Return (X, Y) of the center of cell containing provided text 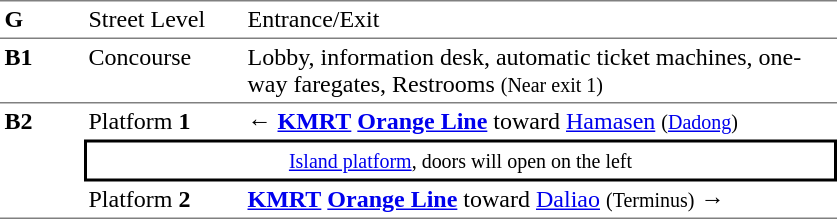
Island platform, doors will open on the left (460, 161)
Lobby, information desk, automatic ticket machines, one-way faregates, Restrooms (Near exit 1) (540, 71)
← KMRT Orange Line toward Hamasen (Dadong) (540, 122)
Entrance/Exit (540, 20)
G (42, 20)
Concourse (164, 71)
Street Level (164, 20)
B1 (42, 71)
Platform 1 (164, 122)
